From the cell containing the given text, extract its center point as (X, Y) coordinate. 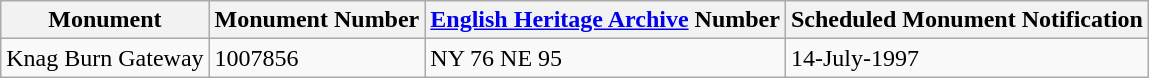
Knag Burn Gateway (105, 58)
1007856 (317, 58)
NY 76 NE 95 (606, 58)
Monument Number (317, 20)
Scheduled Monument Notification (966, 20)
Monument (105, 20)
English Heritage Archive Number (606, 20)
14-July-1997 (966, 58)
